For the text-containing cell, return its midpoint in (X, Y) coordinate format. 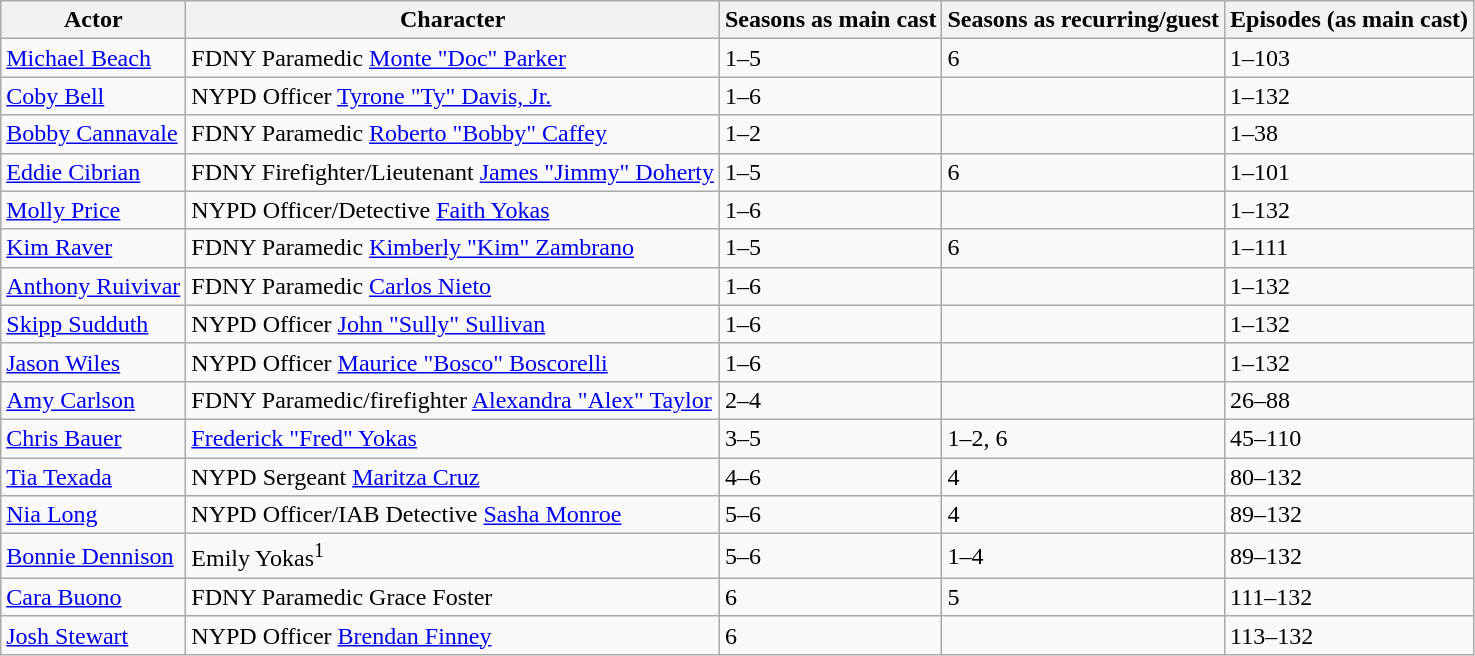
Nia Long (94, 515)
Cara Buono (94, 597)
Bonnie Dennison (94, 556)
FDNY Firefighter/Lieutenant James "Jimmy" Doherty (453, 172)
Jason Wiles (94, 362)
Bobby Cannavale (94, 134)
Chris Bauer (94, 438)
NYPD Officer Tyrone "Ty" Davis, Jr. (453, 96)
NYPD Officer/Detective Faith Yokas (453, 210)
4–6 (830, 477)
Josh Stewart (94, 635)
Episodes (as main cast) (1350, 20)
Seasons as recurring/guest (1084, 20)
Eddie Cibrian (94, 172)
Amy Carlson (94, 400)
NYPD Officer Maurice "Bosco" Boscorelli (453, 362)
26–88 (1350, 400)
FDNY Paramedic/firefighter Alexandra "Alex" Taylor (453, 400)
1–101 (1350, 172)
Coby Bell (94, 96)
NYPD Officer/IAB Detective Sasha Monroe (453, 515)
NYPD Officer Brendan Finney (453, 635)
1–2, 6 (1084, 438)
FDNY Paramedic Kimberly "Kim" Zambrano (453, 248)
113–132 (1350, 635)
1–111 (1350, 248)
Actor (94, 20)
Seasons as main cast (830, 20)
FDNY Paramedic Grace Foster (453, 597)
5 (1084, 597)
1–38 (1350, 134)
NYPD Sergeant Maritza Cruz (453, 477)
Kim Raver (94, 248)
Tia Texada (94, 477)
2–4 (830, 400)
Anthony Ruivivar (94, 286)
Emily Yokas1 (453, 556)
1–2 (830, 134)
80–132 (1350, 477)
Frederick "Fred" Yokas (453, 438)
1–103 (1350, 58)
FDNY Paramedic Carlos Nieto (453, 286)
3–5 (830, 438)
111–132 (1350, 597)
Michael Beach (94, 58)
1–4 (1084, 556)
Character (453, 20)
NYPD Officer John "Sully" Sullivan (453, 324)
FDNY Paramedic Monte "Doc" Parker (453, 58)
45–110 (1350, 438)
FDNY Paramedic Roberto "Bobby" Caffey (453, 134)
Molly Price (94, 210)
Skipp Sudduth (94, 324)
